Provide the [X, Y] coordinate of the cell's center where the given text is located.  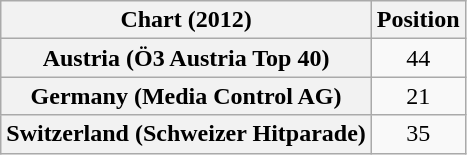
Switzerland (Schweizer Hitparade) [186, 134]
Austria (Ö3 Austria Top 40) [186, 58]
21 [418, 96]
Germany (Media Control AG) [186, 96]
44 [418, 58]
35 [418, 134]
Position [418, 20]
Chart (2012) [186, 20]
